Pinpoint the cell where the given text exists, returning its [x, y] midpoint coordinate. 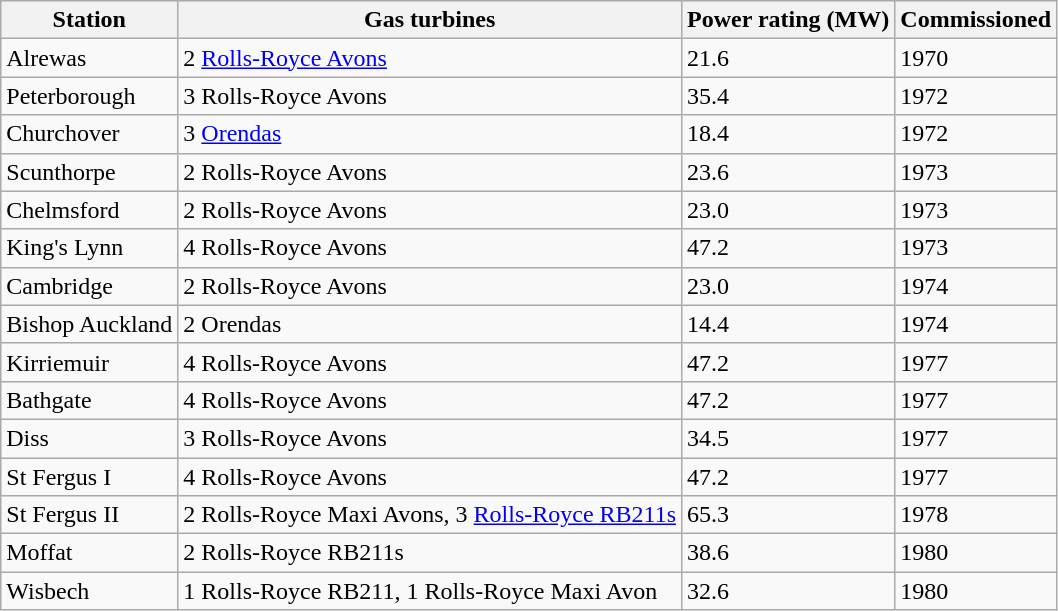
3 Orendas [430, 134]
1978 [976, 515]
1 Rolls-Royce RB211, 1 Rolls-Royce Maxi Avon [430, 591]
Bathgate [90, 400]
Commissioned [976, 20]
2 Orendas [430, 324]
Diss [90, 438]
Wisbech [90, 591]
St Fergus II [90, 515]
2 Rolls-Royce RB211s [430, 553]
23.6 [788, 172]
St Fergus I [90, 477]
14.4 [788, 324]
Power rating (MW) [788, 20]
32.6 [788, 591]
Churchover [90, 134]
34.5 [788, 438]
Kirriemuir [90, 362]
Chelmsford [90, 210]
21.6 [788, 58]
1970 [976, 58]
Peterborough [90, 96]
18.4 [788, 134]
35.4 [788, 96]
Moffat [90, 553]
38.6 [788, 553]
Scunthorpe [90, 172]
Bishop Auckland [90, 324]
Alrewas [90, 58]
Gas turbines [430, 20]
Station [90, 20]
65.3 [788, 515]
Cambridge [90, 286]
2 Rolls-Royce Maxi Avons, 3 Rolls-Royce RB211s [430, 515]
King's Lynn [90, 248]
